Locate the cell with the specified text and output its (x, y) center coordinate. 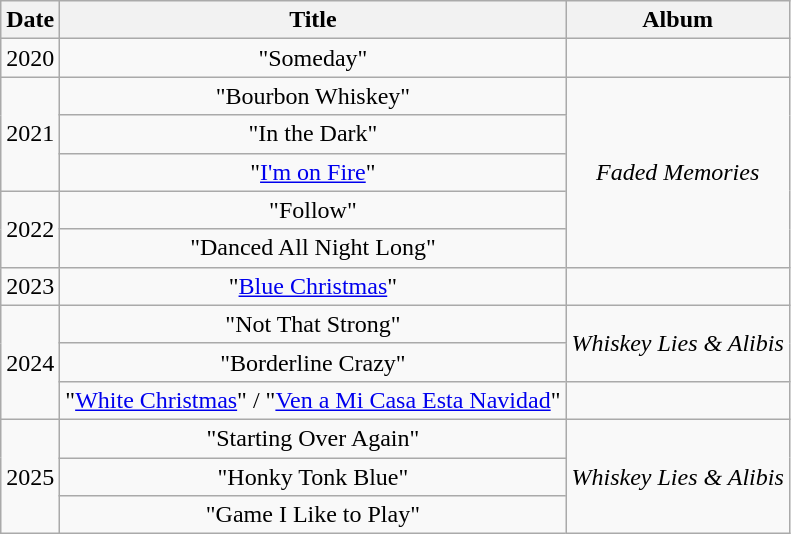
2025 (30, 476)
"Starting Over Again" (313, 438)
"Bourbon Whiskey" (313, 96)
2021 (30, 134)
"Borderline Crazy" (313, 362)
"Danced All Night Long" (313, 248)
Faded Memories (678, 172)
2024 (30, 362)
"In the Dark" (313, 134)
2022 (30, 229)
"I'm on Fire" (313, 172)
"Honky Tonk Blue" (313, 477)
Album (678, 20)
2023 (30, 286)
"Someday" (313, 58)
2020 (30, 58)
"Follow" (313, 210)
"Blue Christmas" (313, 286)
"Game I Like to Play" (313, 515)
Title (313, 20)
Date (30, 20)
"White Christmas" / "Ven a Mi Casa Esta Navidad" (313, 400)
"Not That Strong" (313, 324)
